Determine the [x, y] coordinate at the center of the cell enclosing the given text.  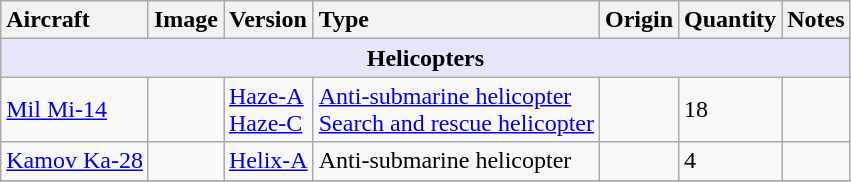
Image [186, 20]
Aircraft [75, 20]
Mil Mi-14 [75, 110]
Quantity [730, 20]
Type [456, 20]
Kamov Ka-28 [75, 161]
Helix-A [269, 161]
4 [730, 161]
18 [730, 110]
Helicopters [426, 58]
Haze-AHaze-C [269, 110]
Anti-submarine helicopterSearch and rescue helicopter [456, 110]
Version [269, 20]
Notes [816, 20]
Origin [638, 20]
Anti-submarine helicopter [456, 161]
